Return the [x, y] coordinate for the center point of the cell that contains the specified text.  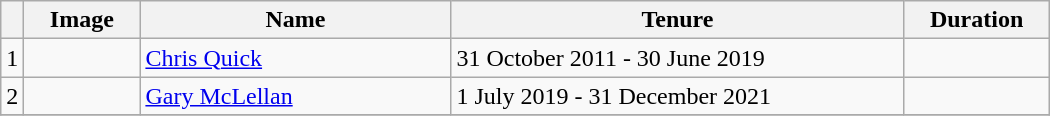
Chris Quick [296, 58]
Tenure [678, 20]
Duration [976, 20]
2 [12, 96]
Gary McLellan [296, 96]
Name [296, 20]
1 [12, 58]
1 July 2019 - 31 December 2021 [678, 96]
31 October 2011 - 30 June 2019 [678, 58]
Image [82, 20]
